Capture the cell that displays the provided text and extract its [x, y] central coordinate. 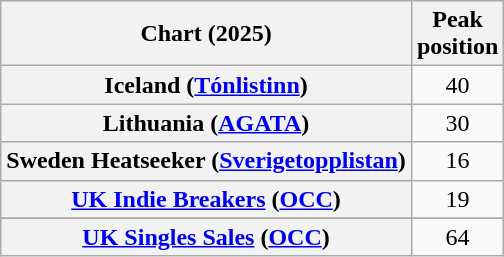
Iceland (Tónlistinn) [206, 85]
19 [457, 199]
Lithuania (AGATA) [206, 123]
40 [457, 85]
UK Indie Breakers (OCC) [206, 199]
16 [457, 161]
Chart (2025) [206, 34]
30 [457, 123]
Sweden Heatseeker (Sverigetopplistan) [206, 161]
64 [457, 237]
Peakposition [457, 34]
UK Singles Sales (OCC) [206, 237]
